Extract the [X, Y] coordinate from the center of the cell holding the provided text.  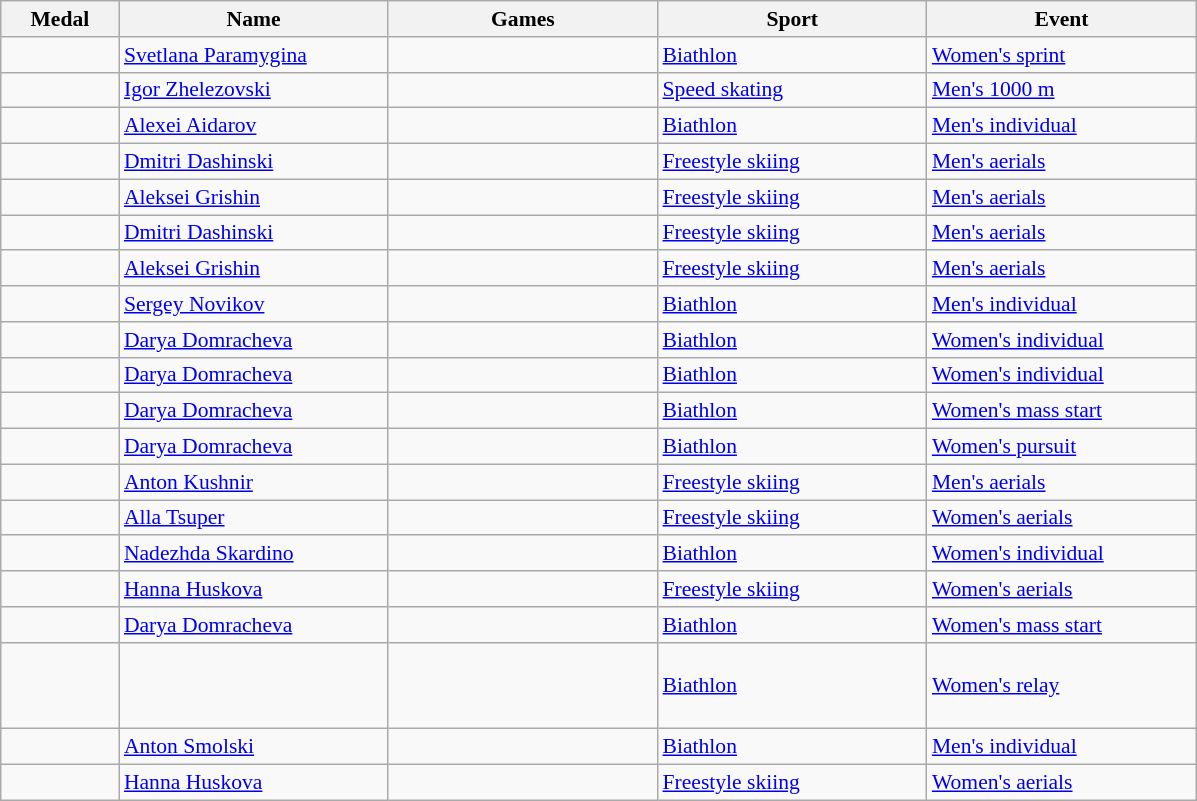
Igor Zhelezovski [254, 90]
Women's pursuit [1062, 447]
Event [1062, 19]
Anton Kushnir [254, 482]
Women's relay [1062, 686]
Women's sprint [1062, 55]
Sergey Novikov [254, 304]
Games [522, 19]
Men's 1000 m [1062, 90]
Anton Smolski [254, 747]
Speed skating [792, 90]
Nadezhda Skardino [254, 554]
Name [254, 19]
Svetlana Paramygina [254, 55]
Medal [60, 19]
Alexei Aidarov [254, 126]
Sport [792, 19]
Alla Tsuper [254, 518]
